From the cell containing the given text, extract its center point as (X, Y) coordinate. 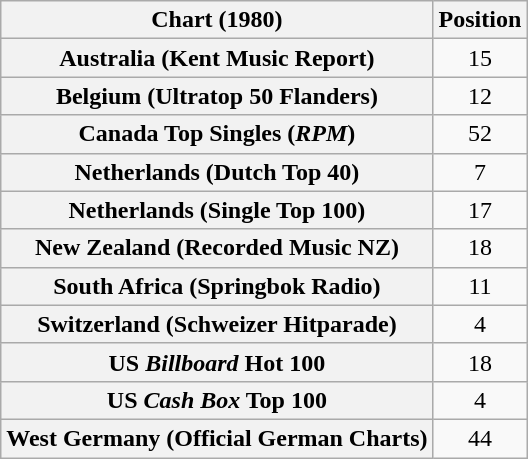
West Germany (Official German Charts) (217, 438)
Netherlands (Single Top 100) (217, 210)
17 (480, 210)
Netherlands (Dutch Top 40) (217, 172)
Australia (Kent Music Report) (217, 58)
44 (480, 438)
Canada Top Singles (RPM) (217, 134)
52 (480, 134)
7 (480, 172)
15 (480, 58)
Position (480, 20)
US Billboard Hot 100 (217, 362)
South Africa (Springbok Radio) (217, 286)
11 (480, 286)
Belgium (Ultratop 50 Flanders) (217, 96)
US Cash Box Top 100 (217, 400)
Switzerland (Schweizer Hitparade) (217, 324)
Chart (1980) (217, 20)
12 (480, 96)
New Zealand (Recorded Music NZ) (217, 248)
